Detect which cell encompasses the target text, then output its (x, y) center coordinate. 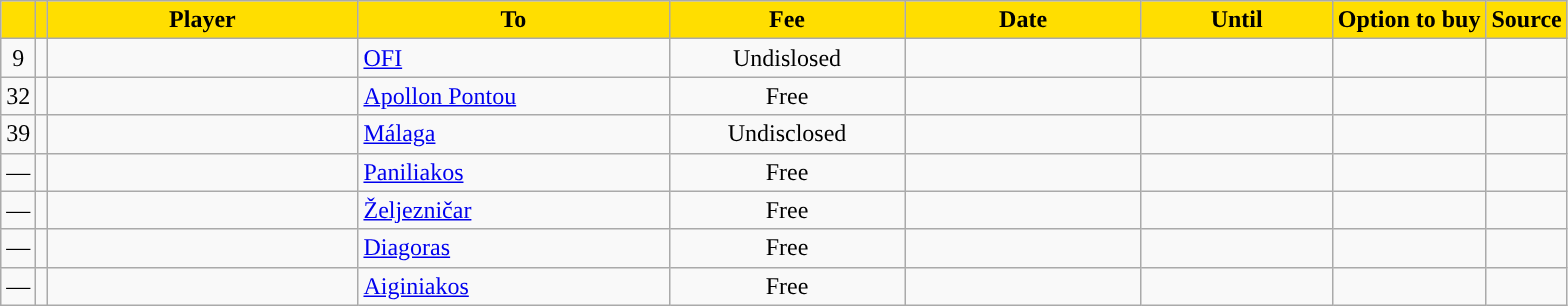
Aiginiakos (514, 286)
Date (1023, 20)
Undislosed (787, 58)
9 (18, 58)
Diagoras (514, 248)
32 (18, 96)
Málaga (514, 134)
39 (18, 134)
Fee (787, 20)
Source (1526, 20)
To (514, 20)
Until (1236, 20)
Undisclosed (787, 134)
Paniliakos (514, 172)
Option to buy (1409, 20)
Apollon Pontou (514, 96)
OFI (514, 58)
Player (202, 20)
Željezničar (514, 210)
